Return the (X, Y) coordinate for the center point of the cell that contains the specified text.  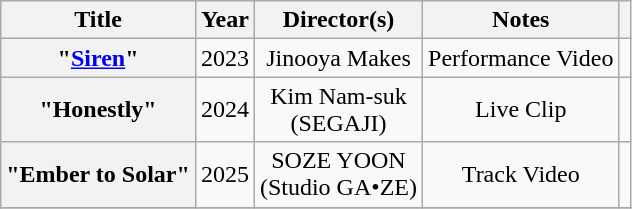
"Honestly" (98, 110)
"Siren" (98, 58)
Jinooya Makes (338, 58)
Title (98, 20)
Kim Nam-suk(SEGAJI) (338, 110)
Notes (521, 20)
Director(s) (338, 20)
Year (224, 20)
Performance Video (521, 58)
SOZE YOON(Studio GA•ZE) (338, 174)
Live Clip (521, 110)
"Ember to Solar" (98, 174)
2025 (224, 174)
Track Video (521, 174)
2024 (224, 110)
2023 (224, 58)
